Identify which cell holds the provided text, then report its (X, Y) central coordinate. 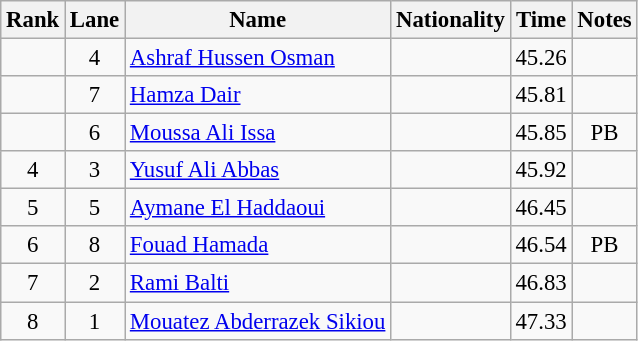
Hamza Dair (258, 95)
Notes (604, 20)
45.92 (541, 170)
Nationality (450, 20)
Lane (95, 20)
46.54 (541, 245)
Name (258, 20)
Mouatez Abderrazek Sikiou (258, 321)
45.85 (541, 133)
Fouad Hamada (258, 245)
46.45 (541, 208)
1 (95, 321)
Rami Balti (258, 283)
Moussa Ali Issa (258, 133)
Ashraf Hussen Osman (258, 58)
Yusuf Ali Abbas (258, 170)
47.33 (541, 321)
Rank (33, 20)
45.81 (541, 95)
3 (95, 170)
45.26 (541, 58)
2 (95, 283)
Aymane El Haddaoui (258, 208)
Time (541, 20)
46.83 (541, 283)
